Return the (x, y) coordinate for the center point of the cell that contains the specified text.  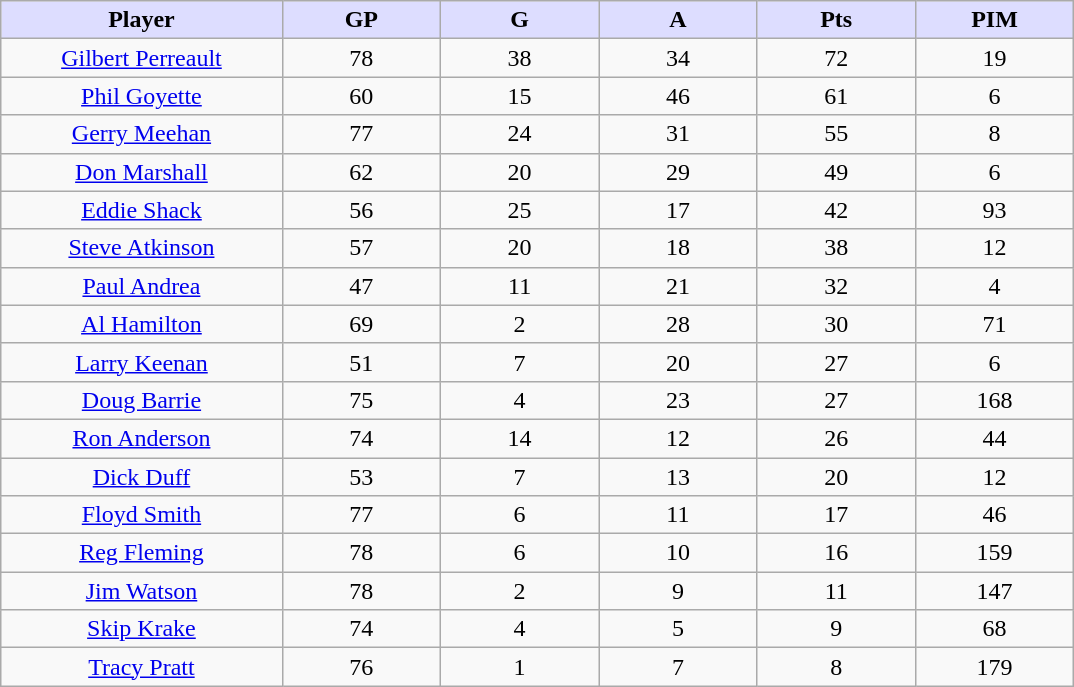
G (519, 20)
57 (361, 248)
55 (836, 134)
61 (836, 96)
15 (519, 96)
32 (836, 286)
71 (994, 324)
Floyd Smith (142, 515)
60 (361, 96)
Steve Atkinson (142, 248)
147 (994, 591)
16 (836, 553)
Skip Krake (142, 629)
51 (361, 362)
Eddie Shack (142, 210)
Doug Barrie (142, 400)
Reg Fleming (142, 553)
49 (836, 172)
69 (361, 324)
Phil Goyette (142, 96)
42 (836, 210)
76 (361, 667)
179 (994, 667)
93 (994, 210)
18 (678, 248)
24 (519, 134)
75 (361, 400)
Tracy Pratt (142, 667)
31 (678, 134)
GP (361, 20)
29 (678, 172)
168 (994, 400)
53 (361, 477)
A (678, 20)
Pts (836, 20)
5 (678, 629)
Al Hamilton (142, 324)
21 (678, 286)
72 (836, 58)
1 (519, 667)
Gerry Meehan (142, 134)
Dick Duff (142, 477)
Paul Andrea (142, 286)
23 (678, 400)
14 (519, 438)
30 (836, 324)
34 (678, 58)
62 (361, 172)
PIM (994, 20)
Larry Keenan (142, 362)
10 (678, 553)
47 (361, 286)
19 (994, 58)
Don Marshall (142, 172)
159 (994, 553)
Gilbert Perreault (142, 58)
Player (142, 20)
44 (994, 438)
Jim Watson (142, 591)
28 (678, 324)
26 (836, 438)
13 (678, 477)
56 (361, 210)
25 (519, 210)
Ron Anderson (142, 438)
68 (994, 629)
